Determine the [x, y] coordinate at the center of the cell enclosing the given text.  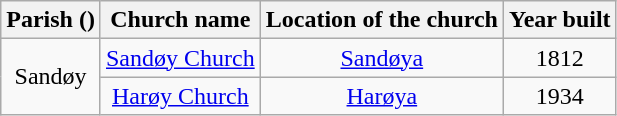
1812 [560, 58]
Harøy Church [180, 96]
Sandøya [382, 58]
Location of the church [382, 20]
Sandøy Church [180, 58]
Harøya [382, 96]
Parish () [51, 20]
Sandøy [51, 77]
Year built [560, 20]
Church name [180, 20]
1934 [560, 96]
